Determine the (x, y) coordinate at the center of the cell enclosing the given text.  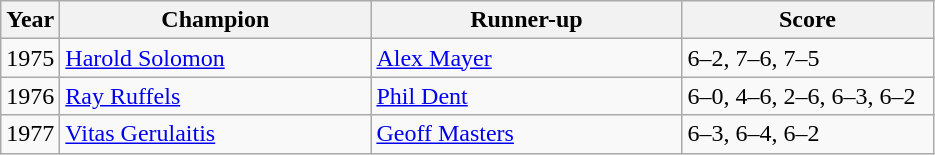
Champion (216, 20)
Year (30, 20)
6–3, 6–4, 6–2 (808, 134)
6–2, 7–6, 7–5 (808, 58)
Vitas Gerulaitis (216, 134)
6–0, 4–6, 2–6, 6–3, 6–2 (808, 96)
Score (808, 20)
1976 (30, 96)
Harold Solomon (216, 58)
Geoff Masters (526, 134)
Phil Dent (526, 96)
Ray Ruffels (216, 96)
Alex Mayer (526, 58)
Runner-up (526, 20)
1977 (30, 134)
1975 (30, 58)
